Extract the (X, Y) coordinate from the center of the cell holding the provided text.  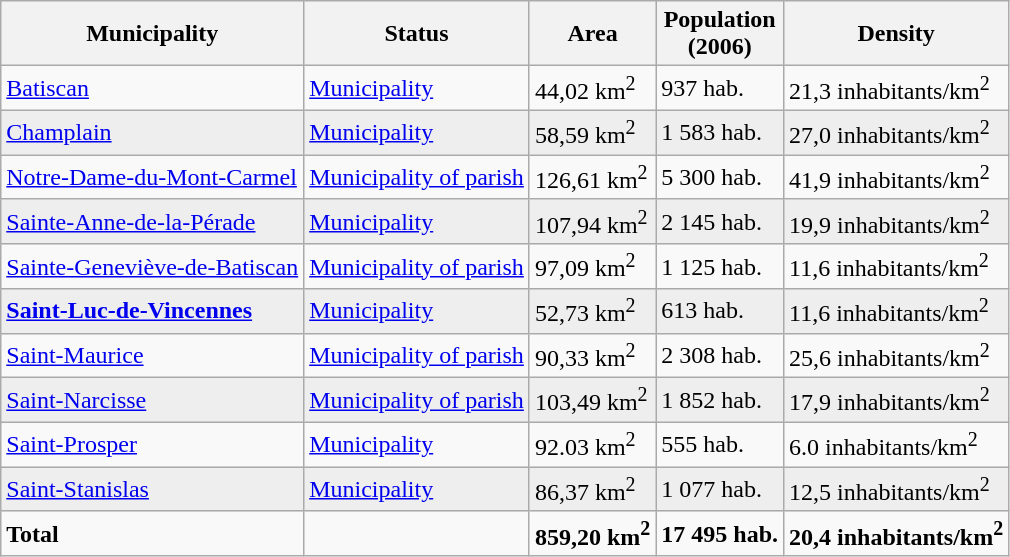
Saint-Maurice (152, 356)
126,61 km2 (592, 178)
Champlain (152, 132)
5 300 hab. (720, 178)
937 hab. (720, 88)
17 495 hab. (720, 534)
1 125 hab. (720, 266)
Saint-Prosper (152, 444)
Status (417, 34)
555 hab. (720, 444)
103,49 km2 (592, 400)
Density (896, 34)
2 145 hab. (720, 222)
Sainte-Geneviève-de-Batiscan (152, 266)
Sainte-Anne-de-la-Pérade (152, 222)
Total (152, 534)
859,20 km2 (592, 534)
12,5 inhabitants/km2 (896, 490)
Saint-Narcisse (152, 400)
92.03 km2 (592, 444)
27,0 inhabitants/km2 (896, 132)
Population(2006) (720, 34)
41,9 inhabitants/km2 (896, 178)
19,9 inhabitants/km2 (896, 222)
6.0 inhabitants/km2 (896, 444)
Saint-Stanislas (152, 490)
2 308 hab. (720, 356)
1 077 hab. (720, 490)
97,09 km2 (592, 266)
21,3 inhabitants/km2 (896, 88)
Area (592, 34)
25,6 inhabitants/km2 (896, 356)
Batiscan (152, 88)
58,59 km2 (592, 132)
1 583 hab. (720, 132)
90,33 km2 (592, 356)
613 hab. (720, 312)
1 852 hab. (720, 400)
52,73 km2 (592, 312)
107,94 km2 (592, 222)
86,37 km2 (592, 490)
20,4 inhabitants/km2 (896, 534)
17,9 inhabitants/km2 (896, 400)
44,02 km2 (592, 88)
Notre-Dame-du-Mont-Carmel (152, 178)
Saint-Luc-de-Vincennes (152, 312)
